Return [x, y] of the center of cell containing provided text 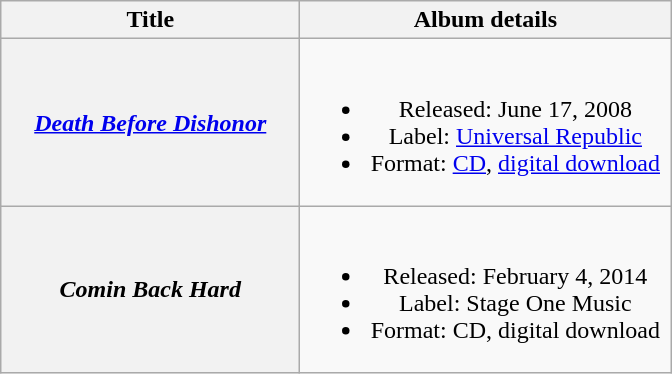
Released: February 4, 2014Label: Stage One MusicFormat: CD, digital download [486, 290]
Death Before Dishonor [150, 122]
Album details [486, 20]
Title [150, 20]
Released: June 17, 2008Label: Universal RepublicFormat: CD, digital download [486, 122]
Comin Back Hard [150, 290]
